Return (X, Y) of the center of cell containing provided text 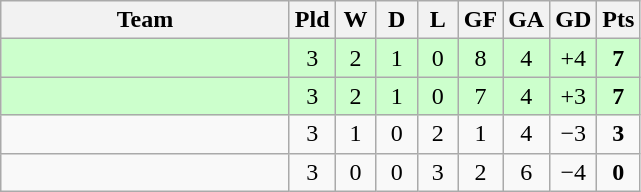
6 (526, 172)
Pts (618, 20)
+3 (574, 96)
L (438, 20)
GF (480, 20)
+4 (574, 58)
GD (574, 20)
W (356, 20)
Team (146, 20)
−4 (574, 172)
Pld (312, 20)
8 (480, 58)
−3 (574, 134)
GA (526, 20)
D (396, 20)
